Provide the (X, Y) coordinate of the cell's center where the given text is located.  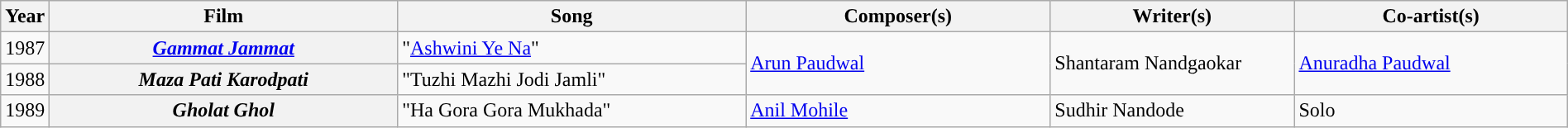
Composer(s) (898, 17)
Shantaram Nandgaokar (1173, 64)
"Ashwini Ye Na" (572, 48)
1988 (25, 79)
Solo (1431, 111)
Sudhir Nandode (1173, 111)
Writer(s) (1173, 17)
1989 (25, 111)
Co-artist(s) (1431, 17)
Arun Paudwal (898, 64)
Gammat Jammat (223, 48)
Film (223, 17)
Anuradha Paudwal (1431, 64)
Year (25, 17)
1987 (25, 48)
"Ha Gora Gora Mukhada" (572, 111)
Gholat Ghol (223, 111)
Anil Mohile (898, 111)
Song (572, 17)
Maza Pati Karodpati (223, 79)
"Tuzhi Mazhi Jodi Jamli" (572, 79)
